Find where the given text appears and provide that cell's center as [X, Y] coordinate. 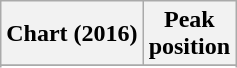
Chart (2016) [72, 34]
Peakposition [189, 34]
